For the text-containing cell, return its midpoint in [x, y] coordinate format. 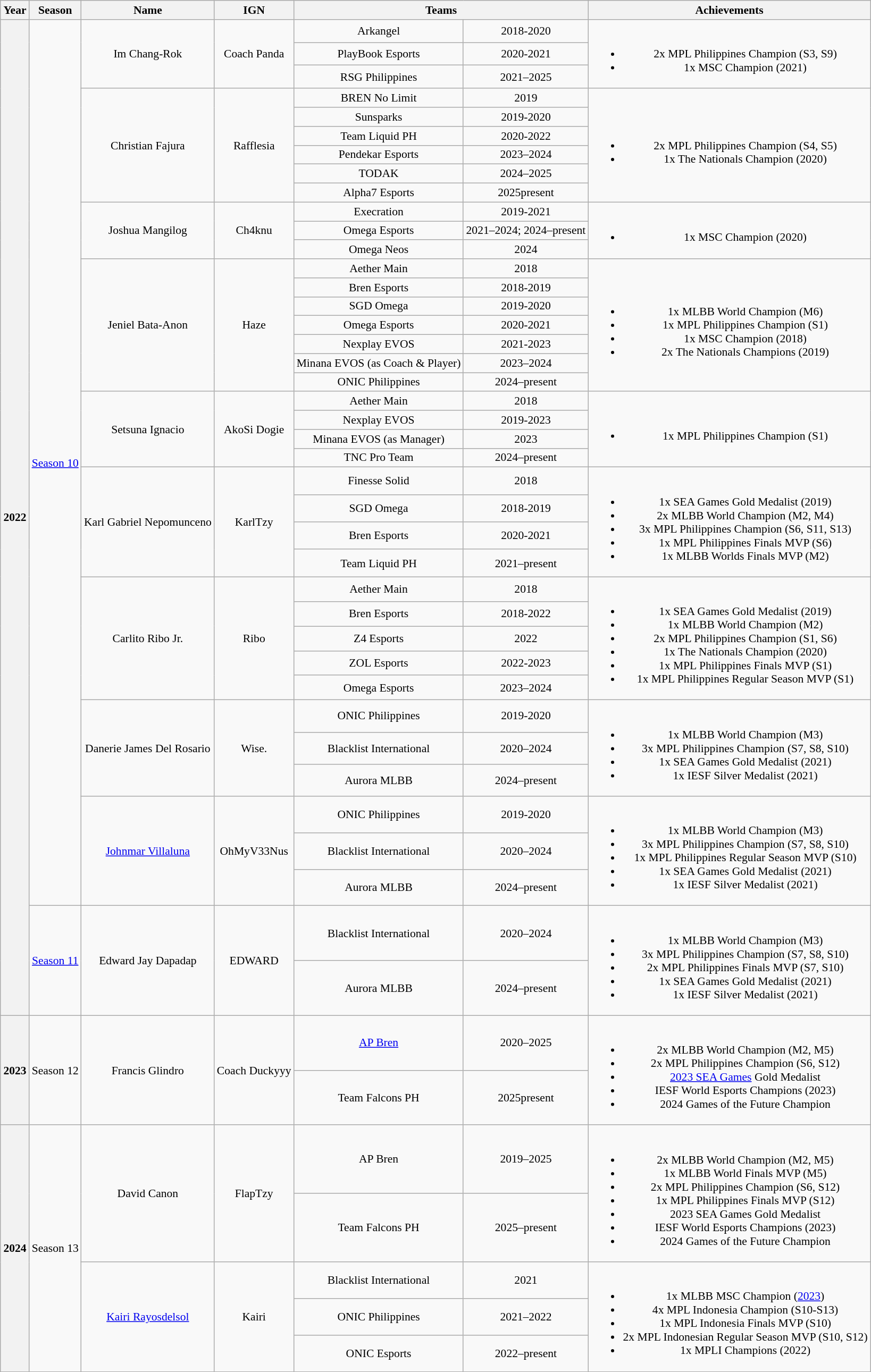
Kairi [254, 1317]
Edward Jay Dapadap [148, 961]
Execration [379, 212]
ONIC Esports [379, 1353]
RSG Philippines [379, 77]
Season 10 [55, 462]
Omega Neos [379, 250]
2020–2025 [525, 1043]
Teams [441, 10]
Kairi Rayosdelsol [148, 1317]
Finesse Solid [379, 481]
OhMyV33Nus [254, 851]
2024–2025 [525, 174]
Coach Panda [254, 54]
Season 13 [55, 1249]
2021 [525, 1280]
Wise. [254, 748]
Christian Fajura [148, 146]
TNC Pro Team [379, 458]
Season [55, 10]
ZOL Esports [379, 663]
Im Chang-Rok [148, 54]
Johnmar Villaluna [148, 851]
Ribo [254, 638]
Season 12 [55, 1071]
David Canon [148, 1194]
2x MPL Philippines Champion (S3, S9)1x MSC Champion (2021) [729, 54]
AkoSi Dogie [254, 430]
Joshua Mangilog [148, 231]
Rafflesia [254, 146]
Year [15, 10]
2021–present [525, 563]
Pendekar Esports [379, 155]
PlayBook Esports [379, 54]
Z4 Esports [379, 638]
2022–present [525, 1353]
Haze [254, 325]
2019-2021 [525, 212]
Jeniel Bata-Anon [148, 325]
Ch4knu [254, 231]
2021–2022 [525, 1317]
1x MSC Champion (2020) [729, 231]
2021-2023 [525, 344]
2018-2022 [525, 614]
IGN [254, 10]
Arkangel [379, 31]
1x MPL Philippines Champion (S1) [729, 430]
Minana EVOS (as Manager) [379, 439]
Karl Gabriel Nepomunceno [148, 522]
Sunsparks [379, 117]
Name [148, 10]
1x MLBB World Champion (M3)3x MPL Philippines Champion (S7, S8, S10)1x SEA Games Gold Medalist (2021)1x IESF Silver Medalist (2021) [729, 748]
1x MLBB World Champion (M6)1x MPL Philippines Champion (S1)1x MSC Champion (2018)2x The Nationals Champions (2019) [729, 325]
TODAK [379, 174]
2019-2023 [525, 420]
BREN No Limit [379, 98]
2018-2020 [525, 31]
2019–2025 [525, 1160]
2022-2023 [525, 663]
FlapTzy [254, 1194]
2x MPL Philippines Champion (S4, S5)1x The Nationals Champion (2020) [729, 146]
Achievements [729, 10]
Season 11 [55, 961]
KarlTzy [254, 522]
Setsuna Ignacio [148, 430]
Coach Duckyyy [254, 1071]
2021–2025 [525, 77]
2019 [525, 98]
2020-2022 [525, 136]
Carlito Ribo Jr. [148, 638]
2021–2024; 2024–present [525, 231]
Danerie James Del Rosario [148, 748]
2025–present [525, 1228]
EDWARD [254, 961]
Francis Glindro [148, 1071]
Minana EVOS (as Coach & Player) [379, 363]
Alpha7 Esports [379, 193]
